Pinpoint the cell where the given text exists, returning its (X, Y) midpoint coordinate. 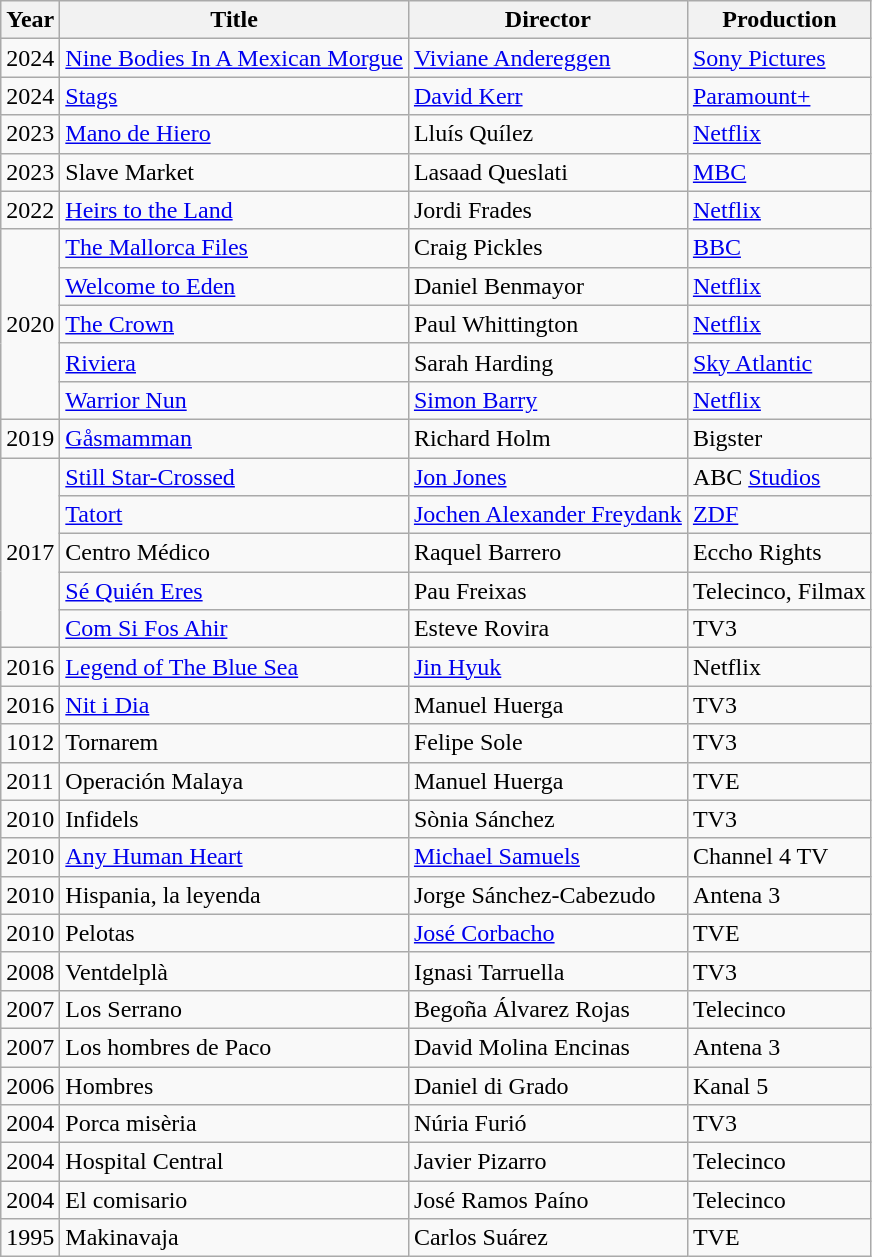
Jon Jones (548, 477)
Michael Samuels (548, 857)
Daniel Benmayor (548, 286)
Stags (234, 96)
Production (779, 20)
Jordi Frades (548, 210)
2006 (30, 1085)
Makinavaja (234, 1238)
2019 (30, 438)
Director (548, 20)
Sony Pictures (779, 58)
José Ramos Paíno (548, 1200)
Hispania, la leyenda (234, 895)
Pelotas (234, 933)
Daniel di Grado (548, 1085)
1995 (30, 1238)
Jin Hyuk (548, 667)
Núria Furió (548, 1124)
Jorge Sánchez-Cabezudo (548, 895)
Legend of The Blue Sea (234, 667)
Operación Malaya (234, 781)
Sònia Sánchez (548, 819)
Viviane Andereggen (548, 58)
David Molina Encinas (548, 1047)
Gåsmamman (234, 438)
Sky Atlantic (779, 362)
Telecinco, Filmax (779, 591)
2011 (30, 781)
Bigster (779, 438)
Year (30, 20)
2017 (30, 553)
Sarah Harding (548, 362)
Paul Whittington (548, 324)
Lasaad Queslati (548, 172)
Centro Médico (234, 553)
Javier Pizarro (548, 1162)
Any Human Heart (234, 857)
Richard Holm (548, 438)
Hospital Central (234, 1162)
Los hombres de Paco (234, 1047)
Heirs to the Land (234, 210)
Pau Freixas (548, 591)
Infidels (234, 819)
1012 (30, 743)
Still Star-Crossed (234, 477)
José Corbacho (548, 933)
Title (234, 20)
Com Si Fos Ahir (234, 629)
ABC Studios (779, 477)
Warrior Nun (234, 400)
Mano de Hiero (234, 134)
2020 (30, 324)
Tatort (234, 515)
Raquel Barrero (548, 553)
Simon Barry (548, 400)
Eccho Rights (779, 553)
Porca misèria (234, 1124)
Paramount+ (779, 96)
ZDF (779, 515)
BBC (779, 248)
Riviera (234, 362)
Slave Market (234, 172)
Nit i Dia (234, 705)
Lluís Quílez (548, 134)
Jochen Alexander Freydank (548, 515)
David Kerr (548, 96)
Welcome to Eden (234, 286)
Carlos Suárez (548, 1238)
Kanal 5 (779, 1085)
Ignasi Tarruella (548, 971)
Esteve Rovira (548, 629)
Nine Bodies In A Mexican Morgue (234, 58)
2022 (30, 210)
Channel 4 TV (779, 857)
Tornarem (234, 743)
Ventdelplà (234, 971)
The Mallorca Files (234, 248)
Los Serrano (234, 1009)
2008 (30, 971)
Felipe Sole (548, 743)
El comisario (234, 1200)
Hombres (234, 1085)
The Crown (234, 324)
MBC (779, 172)
Craig Pickles (548, 248)
Sé Quién Eres (234, 591)
Begoña Álvarez Rojas (548, 1009)
